Provide the [x, y] coordinate of the cell's center where the given text is located.  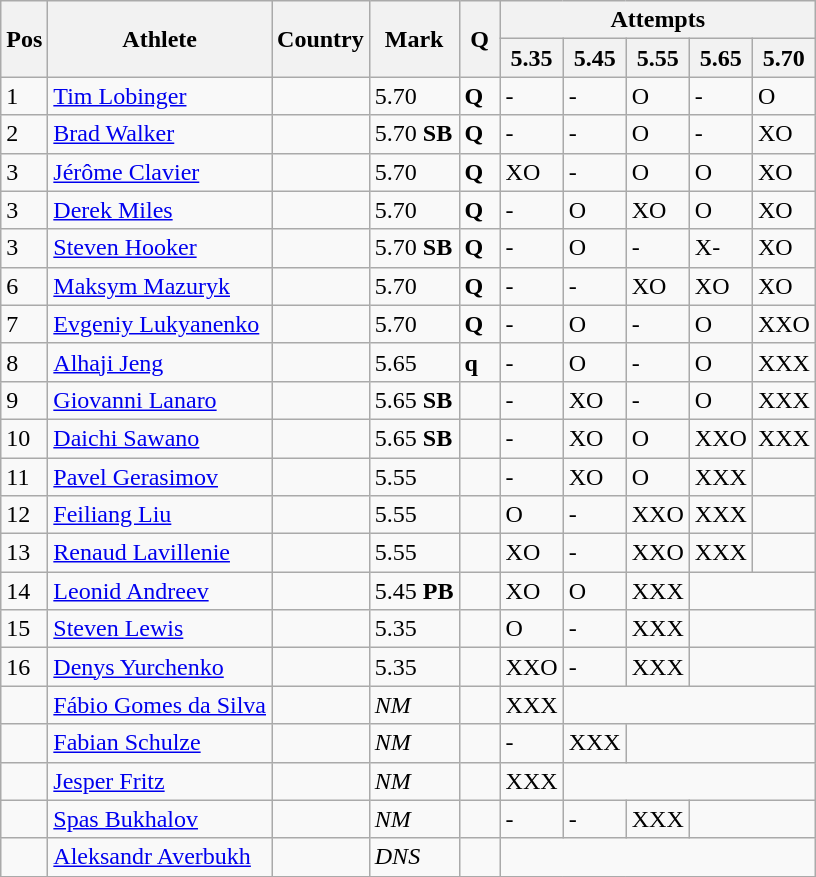
12 [24, 515]
7 [24, 324]
q [480, 362]
8 [24, 362]
Pavel Gerasimov [160, 477]
Steven Hooker [160, 248]
Jesper Fritz [160, 781]
Fábio Gomes da Silva [160, 705]
Aleksandr Averbukh [160, 857]
Tim Lobinger [160, 96]
11 [24, 477]
Mark [414, 39]
X- [720, 248]
Renaud Lavillenie [160, 553]
13 [24, 553]
Leonid Andreev [160, 591]
9 [24, 400]
16 [24, 667]
Giovanni Lanaro [160, 400]
Evgeniy Lukyanenko [160, 324]
15 [24, 629]
Daichi Sawano [160, 438]
10 [24, 438]
Attempts [658, 20]
5.45 PB [414, 591]
Feiliang Liu [160, 515]
Country [321, 39]
DNS [414, 857]
2 [24, 134]
1 [24, 96]
Athlete [160, 39]
Maksym Mazuryk [160, 286]
14 [24, 591]
Pos [24, 39]
Alhaji Jeng [160, 362]
Fabian Schulze [160, 743]
Denys Yurchenko [160, 667]
Derek Miles [160, 210]
Jérôme Clavier [160, 172]
Steven Lewis [160, 629]
Spas Bukhalov [160, 819]
6 [24, 286]
5.45 [594, 58]
Brad Walker [160, 134]
